Search for the cell housing the specified text and yield its (x, y) center coordinate. 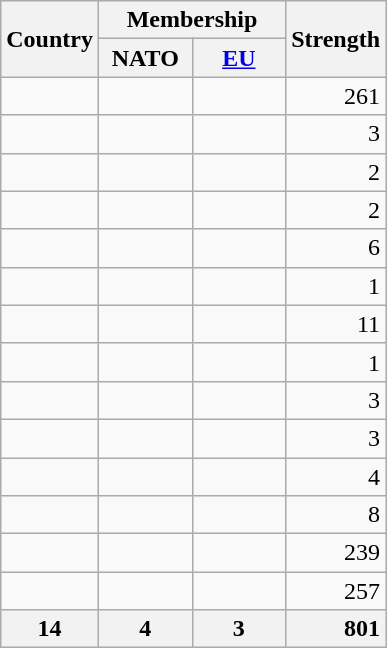
257 (336, 591)
239 (336, 553)
Country (50, 39)
14 (50, 629)
11 (336, 324)
NATO (145, 58)
261 (336, 96)
801 (336, 629)
6 (336, 248)
EU (239, 58)
8 (336, 515)
Membership (192, 20)
Strength (336, 39)
